Return the (x, y) coordinate for the center point of the cell that contains the specified text.  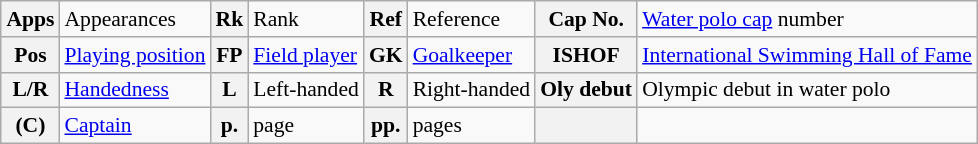
pp. (386, 126)
Pos (30, 55)
Left-handed (306, 90)
p. (230, 126)
ISHOF (586, 55)
Appearances (134, 19)
Rk (230, 19)
Olympic debut in water polo (807, 90)
Captain (134, 126)
Goalkeeper (472, 55)
FP (230, 55)
Ref (386, 19)
Cap No. (586, 19)
Field player (306, 55)
Water polo cap number (807, 19)
R (386, 90)
Playing position (134, 55)
pages (472, 126)
page (306, 126)
Rank (306, 19)
Oly debut (586, 90)
GK (386, 55)
L (230, 90)
(C) (30, 126)
L/R (30, 90)
Handedness (134, 90)
Apps (30, 19)
Right-handed (472, 90)
Reference (472, 19)
International Swimming Hall of Fame (807, 55)
